Return (X, Y) of the center of cell containing provided text 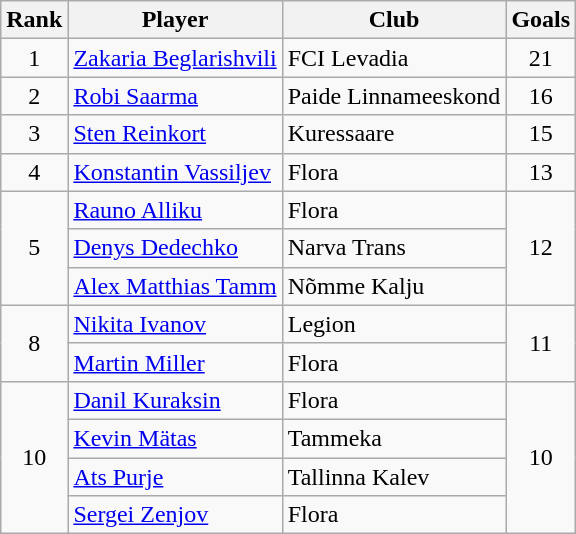
Tammeka (394, 438)
Paide Linnameeskond (394, 96)
13 (541, 172)
Goals (541, 20)
Legion (394, 324)
Martin Miller (175, 362)
Denys Dedechko (175, 248)
3 (34, 134)
21 (541, 58)
Nikita Ivanov (175, 324)
1 (34, 58)
Narva Trans (394, 248)
Robi Saarma (175, 96)
Rauno Alliku (175, 210)
Zakaria Beglarishvili (175, 58)
Sten Reinkort (175, 134)
Danil Kuraksin (175, 400)
Tallinna Kalev (394, 477)
Club (394, 20)
11 (541, 343)
Player (175, 20)
5 (34, 248)
8 (34, 343)
FCI Levadia (394, 58)
Ats Purje (175, 477)
Rank (34, 20)
16 (541, 96)
12 (541, 248)
Nõmme Kalju (394, 286)
Kuressaare (394, 134)
Sergei Zenjov (175, 515)
Alex Matthias Tamm (175, 286)
4 (34, 172)
Kevin Mätas (175, 438)
2 (34, 96)
Konstantin Vassiljev (175, 172)
15 (541, 134)
